For the text-containing cell, return its midpoint in (x, y) coordinate format. 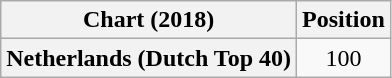
Netherlands (Dutch Top 40) (149, 58)
Position (344, 20)
Chart (2018) (149, 20)
100 (344, 58)
